Capture the cell that displays the provided text and extract its (x, y) central coordinate. 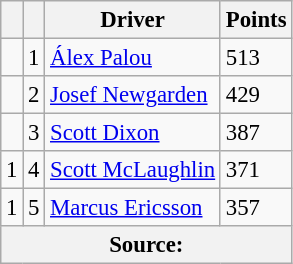
2 (34, 95)
Source: (146, 245)
513 (256, 58)
357 (256, 208)
Scott McLaughlin (133, 170)
5 (34, 208)
Driver (133, 20)
Josef Newgarden (133, 95)
4 (34, 170)
Points (256, 20)
Marcus Ericsson (133, 208)
Scott Dixon (133, 133)
Álex Palou (133, 58)
429 (256, 95)
3 (34, 133)
387 (256, 133)
371 (256, 170)
